Locate the cell with the specified text and output its [X, Y] center coordinate. 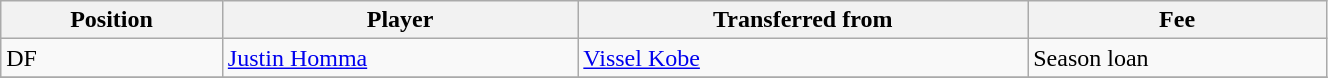
Transferred from [803, 20]
Season loan [1178, 58]
DF [112, 58]
Vissel Kobe [803, 58]
Player [400, 20]
Position [112, 20]
Justin Homma [400, 58]
Fee [1178, 20]
